Provide the [X, Y] coordinate of the cell's center where the given text is located.  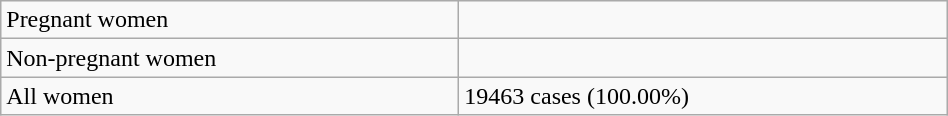
19463 cases (100.00%) [703, 96]
Pregnant women [230, 20]
Non-pregnant women [230, 58]
All women [230, 96]
